Detect which cell encompasses the target text, then output its [X, Y] center coordinate. 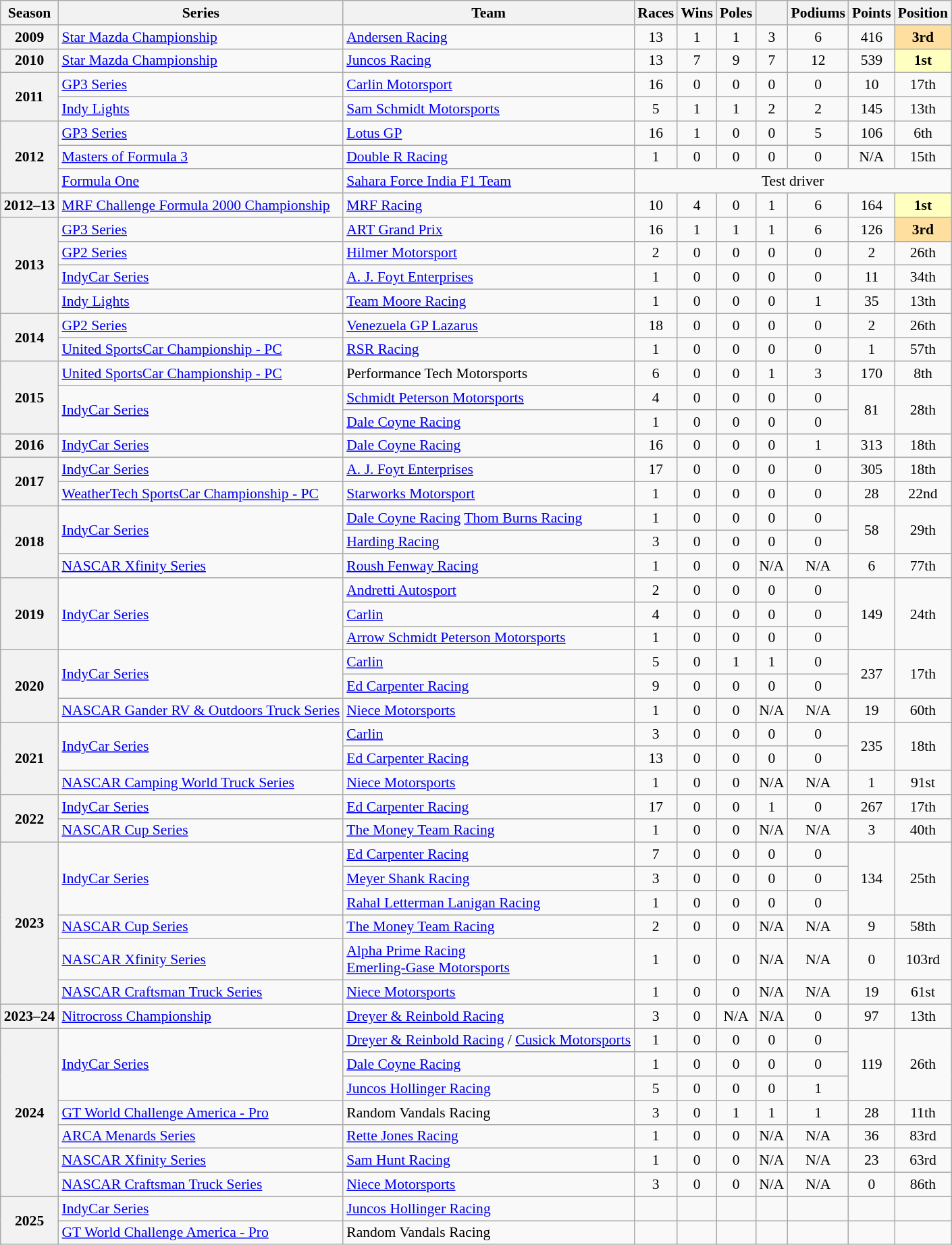
29th [923, 529]
25th [923, 879]
119 [872, 1064]
Rette Jones Racing [489, 1136]
11th [923, 1113]
2011 [30, 97]
63rd [923, 1161]
86th [923, 1185]
Lotus GP [489, 133]
ART Grand Prix [489, 230]
Sam Hunt Racing [489, 1161]
Position [923, 13]
Hilmer Motorsport [489, 253]
24th [923, 614]
2025 [30, 1221]
Alpha Prime RacingEmerling-Gase Motorsports [489, 960]
6th [923, 133]
Team [489, 13]
313 [872, 446]
97 [872, 1016]
Schmidt Peterson Motorsports [489, 398]
2018 [30, 541]
539 [872, 61]
Juncos Racing [489, 61]
126 [872, 230]
Meyer Shank Racing [489, 879]
2021 [30, 759]
Starworks Motorsport [489, 494]
2016 [30, 446]
58th [923, 927]
Series [201, 13]
Season [30, 13]
170 [872, 374]
Performance Tech Motorsports [489, 374]
11 [872, 277]
Andretti Autosport [489, 590]
22nd [923, 494]
36 [872, 1136]
77th [923, 566]
Points [872, 13]
91st [923, 783]
Harding Racing [489, 542]
2017 [30, 482]
28th [923, 409]
MRF Racing [489, 205]
12 [818, 61]
Podiums [818, 13]
237 [872, 674]
57th [923, 350]
103rd [923, 960]
RSR Racing [489, 350]
18 [656, 325]
61st [923, 992]
2010 [30, 61]
40th [923, 830]
Andersen Racing [489, 37]
Dreyer & Reinbold Racing / Cusick Motorsports [489, 1040]
Team Moore Racing [489, 302]
267 [872, 807]
15th [923, 157]
Venezuela GP Lazarus [489, 325]
2012 [30, 157]
Masters of Formula 3 [201, 157]
106 [872, 133]
Rahal Letterman Lanigan Racing [489, 903]
23 [872, 1161]
83rd [923, 1136]
Double R Racing [489, 157]
416 [872, 37]
Wins [697, 13]
NASCAR Camping World Truck Series [201, 783]
8th [923, 374]
Poles [736, 13]
134 [872, 879]
NASCAR Gander RV & Outdoors Truck Series [201, 710]
Carlin Motorsport [489, 85]
MRF Challenge Formula 2000 Championship [201, 205]
81 [872, 409]
2019 [30, 614]
Races [656, 13]
2009 [30, 37]
2023 [30, 924]
2015 [30, 398]
35 [872, 302]
164 [872, 205]
Roush Fenway Racing [489, 566]
149 [872, 614]
2014 [30, 338]
Dale Coyne Racing Thom Burns Racing [489, 518]
Test driver [793, 182]
2020 [30, 686]
Sam Schmidt Motorsports [489, 109]
60th [923, 710]
34th [923, 277]
2022 [30, 818]
2013 [30, 265]
WeatherTech SportsCar Championship - PC [201, 494]
235 [872, 747]
ARCA Menards Series [201, 1136]
2012–13 [30, 205]
Nitrocross Championship [201, 1016]
58 [872, 529]
Formula One [201, 182]
305 [872, 470]
145 [872, 109]
2024 [30, 1113]
Sahara Force India F1 Team [489, 182]
2023–24 [30, 1016]
Dreyer & Reinbold Racing [489, 1016]
Arrow Schmidt Peterson Motorsports [489, 638]
